Output the [x, y] coordinate of the center of the cell containing the given text.  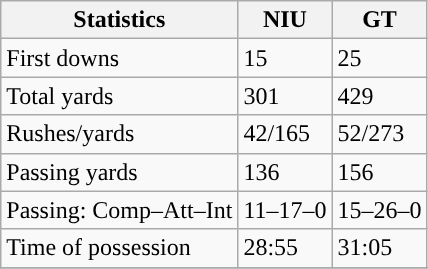
28:55 [285, 248]
GT [380, 20]
136 [285, 172]
25 [380, 58]
301 [285, 96]
NIU [285, 20]
31:05 [380, 248]
First downs [120, 58]
Statistics [120, 20]
11–17–0 [285, 210]
Time of possession [120, 248]
156 [380, 172]
15 [285, 58]
Passing yards [120, 172]
Passing: Comp–Att–Int [120, 210]
Rushes/yards [120, 134]
429 [380, 96]
52/273 [380, 134]
15–26–0 [380, 210]
Total yards [120, 96]
42/165 [285, 134]
